Scan for the cell matching the given text and deliver its (x, y) coordinate at center. 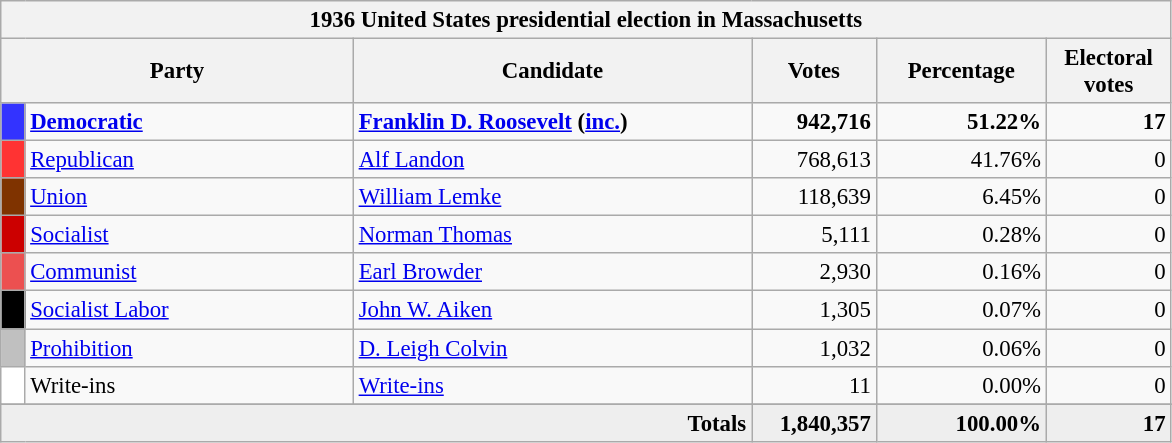
100.00% (961, 423)
Party (178, 72)
D. Leigh Colvin (552, 348)
Votes (814, 72)
0.00% (961, 385)
942,716 (814, 122)
William Lemke (552, 197)
51.22% (961, 122)
Candidate (552, 72)
1936 United States presidential election in Massachusetts (586, 20)
0.06% (961, 348)
Socialist Labor (189, 310)
Percentage (961, 72)
0.16% (961, 273)
2,930 (814, 273)
Socialist (189, 235)
1,840,357 (814, 423)
1,032 (814, 348)
Democratic (189, 122)
118,639 (814, 197)
Republican (189, 160)
Union (189, 197)
Communist (189, 273)
11 (814, 385)
John W. Aiken (552, 310)
1,305 (814, 310)
Franklin D. Roosevelt (inc.) (552, 122)
Norman Thomas (552, 235)
41.76% (961, 160)
Alf Landon (552, 160)
0.07% (961, 310)
6.45% (961, 197)
0.28% (961, 235)
5,111 (814, 235)
Totals (376, 423)
768,613 (814, 160)
Earl Browder (552, 273)
Prohibition (189, 348)
Electoral votes (1108, 72)
